Return the [X, Y] coordinate for the center point of the cell that contains the specified text.  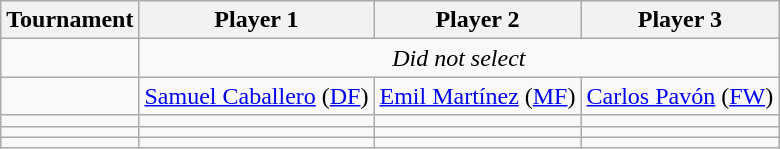
Player 2 [478, 20]
Tournament [70, 20]
Samuel Caballero (DF) [256, 96]
Carlos Pavón (FW) [680, 96]
Emil Martínez (MF) [478, 96]
Player 3 [680, 20]
Player 1 [256, 20]
Did not select [459, 58]
